Return the (x, y) coordinate for the center point of the cell that contains the specified text.  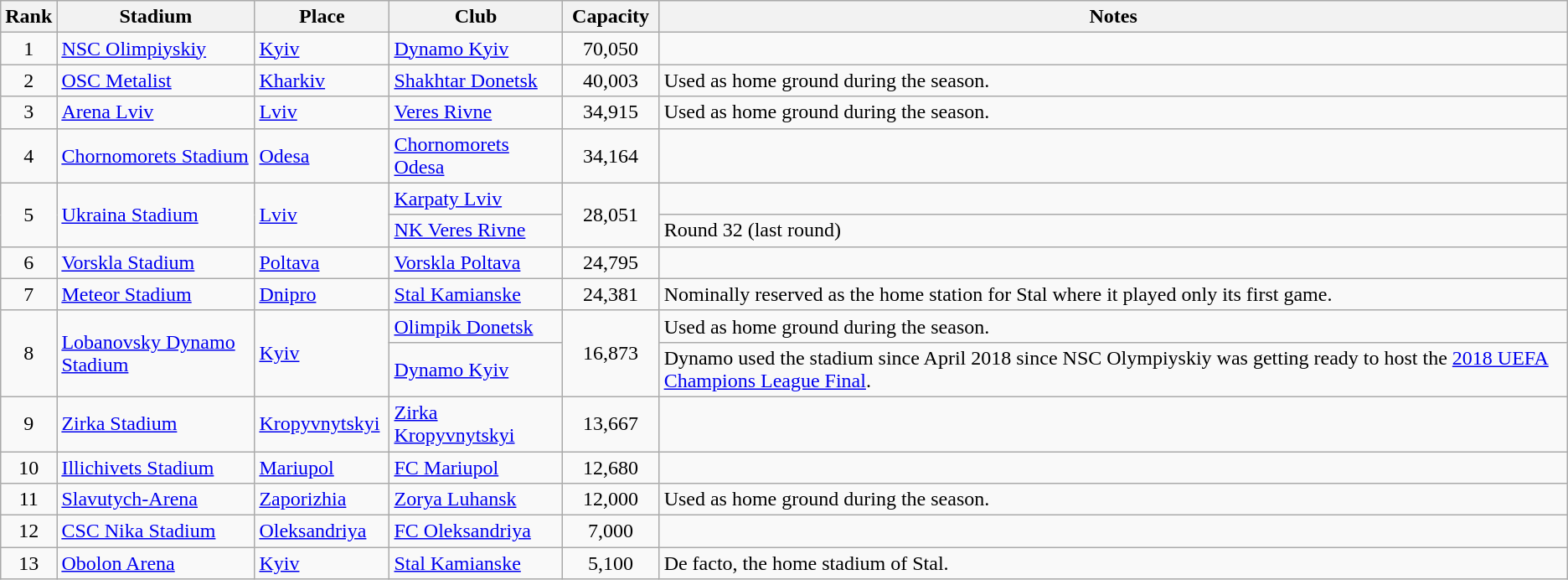
Kharkiv (322, 80)
5,100 (611, 563)
Ukraina Stadium (156, 215)
Veres Rivne (476, 112)
Chornomorets Stadium (156, 156)
Zorya Luhansk (476, 500)
Meteor Stadium (156, 294)
13 (28, 563)
7,000 (611, 531)
Olimpik Donetsk (476, 326)
De facto, the home stadium of Stal. (1113, 563)
1 (28, 49)
Rank (28, 17)
3 (28, 112)
Zirka Stadium (156, 424)
28,051 (611, 215)
Dynamo used the stadium since April 2018 since NSC Olympiyskiy was getting ready to host the 2018 UEFA Champions League Final. (1113, 369)
Round 32 (last round) (1113, 230)
Vorskla Stadium (156, 262)
13,667 (611, 424)
Oleksandriya (322, 531)
Shakhtar Donetsk (476, 80)
24,381 (611, 294)
Nominally reserved as the home station for Stal where it played only its first game. (1113, 294)
12,680 (611, 467)
24,795 (611, 262)
CSC Nika Stadium (156, 531)
Notes (1113, 17)
FC Mariupol (476, 467)
6 (28, 262)
OSC Metalist (156, 80)
Club (476, 17)
9 (28, 424)
Kropyvnytskyi (322, 424)
Chornomorets Odesa (476, 156)
NSC Olimpiyskiy (156, 49)
Odesa (322, 156)
Lobanovsky Dynamo Stadium (156, 354)
NK Veres Rivne (476, 230)
40,003 (611, 80)
34,164 (611, 156)
Karpaty Lviv (476, 199)
FC Oleksandriya (476, 531)
11 (28, 500)
5 (28, 215)
8 (28, 354)
Place (322, 17)
Zirka Kropyvnytskyi (476, 424)
7 (28, 294)
Mariupol (322, 467)
Vorskla Poltava (476, 262)
2 (28, 80)
12,000 (611, 500)
Dnipro (322, 294)
Illichivets Stadium (156, 467)
Arena Lviv (156, 112)
Slavutych-Arena (156, 500)
70,050 (611, 49)
4 (28, 156)
Poltava (322, 262)
16,873 (611, 354)
Stadium (156, 17)
12 (28, 531)
34,915 (611, 112)
10 (28, 467)
Zaporizhia (322, 500)
Obolon Arena (156, 563)
Capacity (611, 17)
